Output the [X, Y] coordinate of the center of the cell containing the given text.  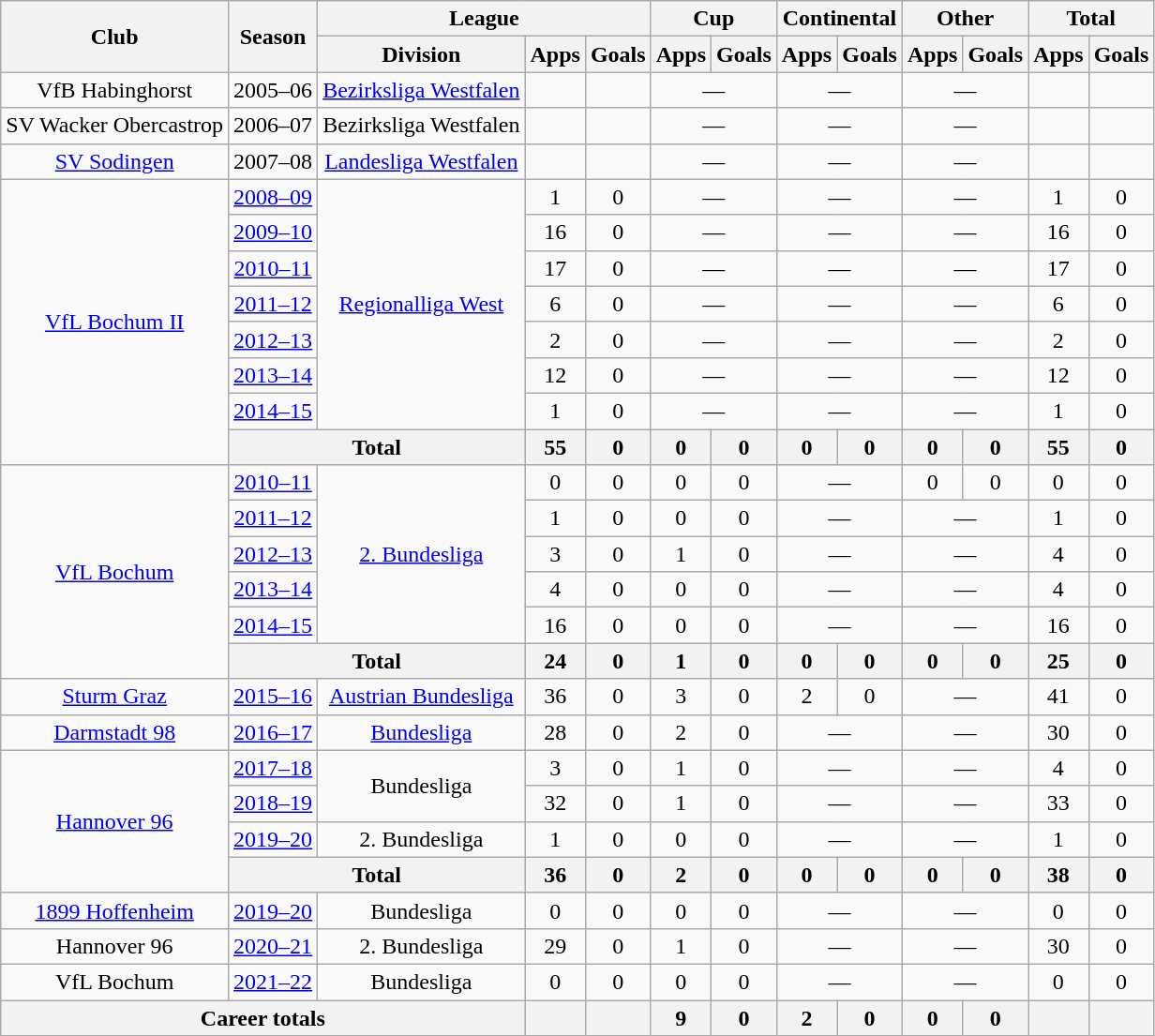
2021–22 [274, 982]
Season [274, 37]
2018–19 [274, 803]
29 [555, 946]
Cup [713, 19]
2017–18 [274, 768]
2008–09 [274, 197]
28 [555, 732]
Sturm Graz [114, 697]
24 [555, 661]
SV Wacker Obercastrop [114, 126]
Other [965, 19]
Career totals [262, 1017]
1899 Hoffenheim [114, 910]
Continental [839, 19]
VfL Bochum II [114, 322]
Regionalliga West [422, 304]
VfB Habinghorst [114, 90]
2006–07 [274, 126]
Darmstadt 98 [114, 732]
2009–10 [274, 233]
38 [1058, 875]
SV Sodingen [114, 161]
41 [1058, 697]
2005–06 [274, 90]
Club [114, 37]
9 [681, 1017]
33 [1058, 803]
2007–08 [274, 161]
League [484, 19]
2015–16 [274, 697]
Landesliga Westfalen [422, 161]
Austrian Bundesliga [422, 697]
Division [422, 54]
2020–21 [274, 946]
32 [555, 803]
25 [1058, 661]
2016–17 [274, 732]
